Identify which cell holds the provided text, then report its [X, Y] central coordinate. 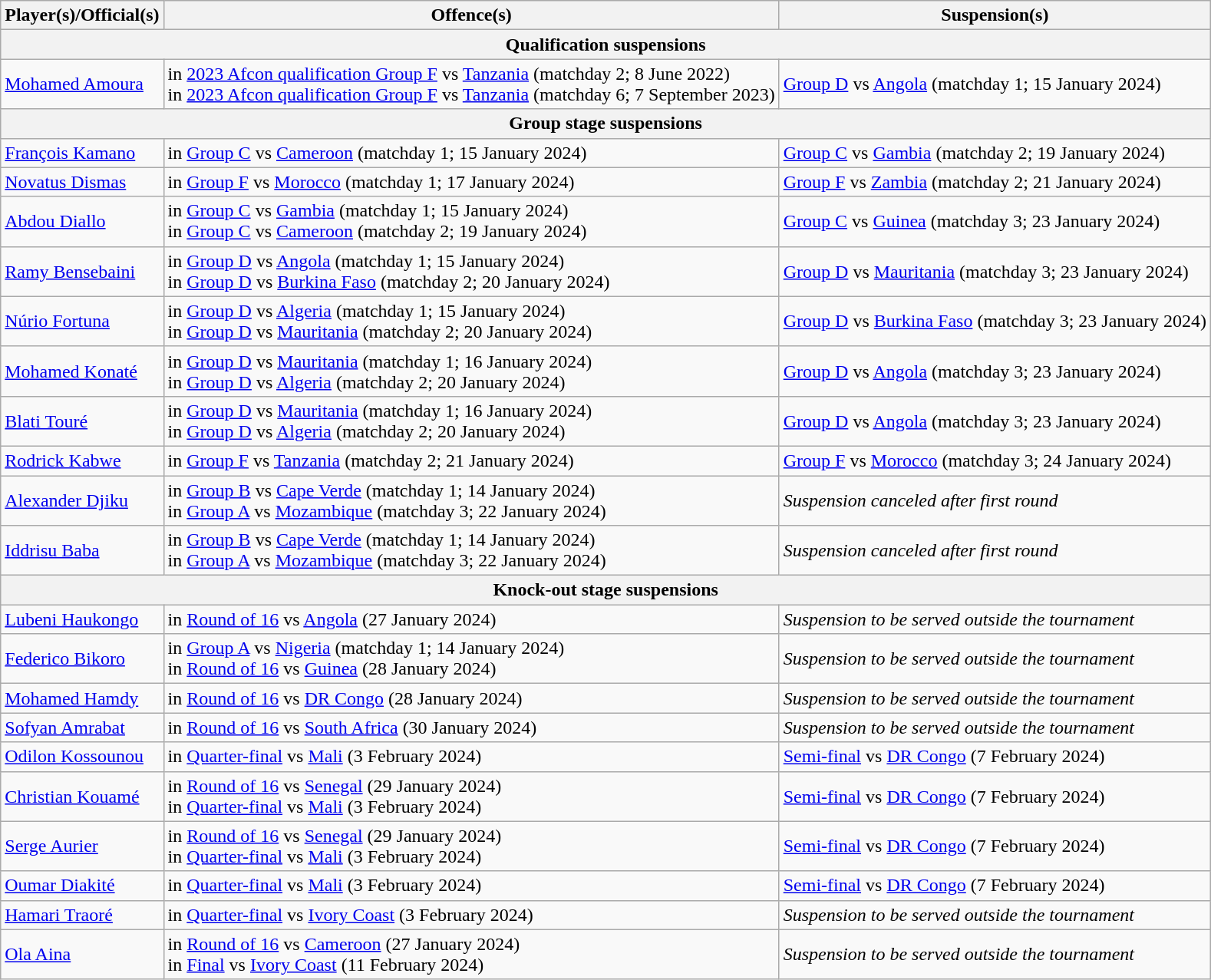
Mohamed Hamdy [82, 698]
in Round of 16 vs Angola (27 January 2024) [471, 619]
Group F vs Morocco (matchday 3; 24 January 2024) [995, 460]
Rodrick Kabwe [82, 460]
Oumar Diakité [82, 886]
Ola Aina [82, 955]
Group C vs Gambia (matchday 2; 19 January 2024) [995, 153]
in Group D vs Angola (matchday 1; 15 January 2024) in Group D vs Burkina Faso (matchday 2; 20 January 2024) [471, 272]
Abdou Diallo [82, 221]
Offence(s) [471, 15]
Núrio Fortuna [82, 321]
Hamari Traoré [82, 915]
in Round of 16 vs South Africa (30 January 2024) [471, 728]
Group F vs Zambia (matchday 2; 21 January 2024) [995, 182]
in Group F vs Tanzania (matchday 2; 21 January 2024) [471, 460]
Sofyan Amrabat [82, 728]
Group D vs Angola (matchday 1; 15 January 2024) [995, 84]
Mohamed Konaté [82, 371]
Player(s)/Official(s) [82, 15]
Knock-out stage suspensions [606, 590]
Group D vs Burkina Faso (matchday 3; 23 January 2024) [995, 321]
in Quarter-final vs Ivory Coast (3 February 2024) [471, 915]
Serge Aurier [82, 846]
Odilon Kossounou [82, 757]
in Group C vs Cameroon (matchday 1; 15 January 2024) [471, 153]
Blati Touré [82, 421]
Suspension(s) [995, 15]
Group D vs Mauritania (matchday 3; 23 January 2024) [995, 272]
Novatus Dismas [82, 182]
Qualification suspensions [606, 45]
Lubeni Haukongo [82, 619]
Iddrisu Baba [82, 551]
Ramy Bensebaini [82, 272]
in Group A vs Nigeria (matchday 1; 14 January 2024) in Round of 16 vs Guinea (28 January 2024) [471, 658]
Alexander Djiku [82, 500]
in Round of 16 vs DR Congo (28 January 2024) [471, 698]
Christian Kouamé [82, 797]
Mohamed Amoura [82, 84]
François Kamano [82, 153]
in Round of 16 vs Cameroon (27 January 2024) in Final vs Ivory Coast (11 February 2024) [471, 955]
Federico Bikoro [82, 658]
Group C vs Guinea (matchday 3; 23 January 2024) [995, 221]
in Group F vs Morocco (matchday 1; 17 January 2024) [471, 182]
Group stage suspensions [606, 124]
in Group C vs Gambia (matchday 1; 15 January 2024) in Group C vs Cameroon (matchday 2; 19 January 2024) [471, 221]
in Group D vs Algeria (matchday 1; 15 January 2024) in Group D vs Mauritania (matchday 2; 20 January 2024) [471, 321]
